Extract the (X, Y) coordinate from the center of the cell holding the provided text.  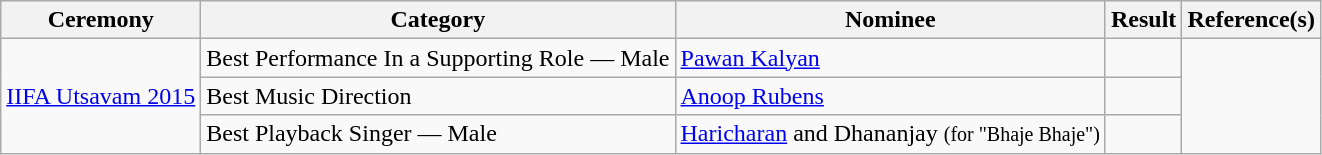
Ceremony (101, 20)
Anoop Rubens (890, 96)
Haricharan and Dhananjay (for "Bhaje Bhaje") (890, 134)
Pawan Kalyan (890, 58)
Reference(s) (1252, 20)
Best Playback Singer — Male (438, 134)
Nominee (890, 20)
IIFA Utsavam 2015 (101, 96)
Best Performance In a Supporting Role — Male (438, 58)
Category (438, 20)
Result (1143, 20)
Best Music Direction (438, 96)
